Find where the given text appears and provide that cell's center as (x, y) coordinate. 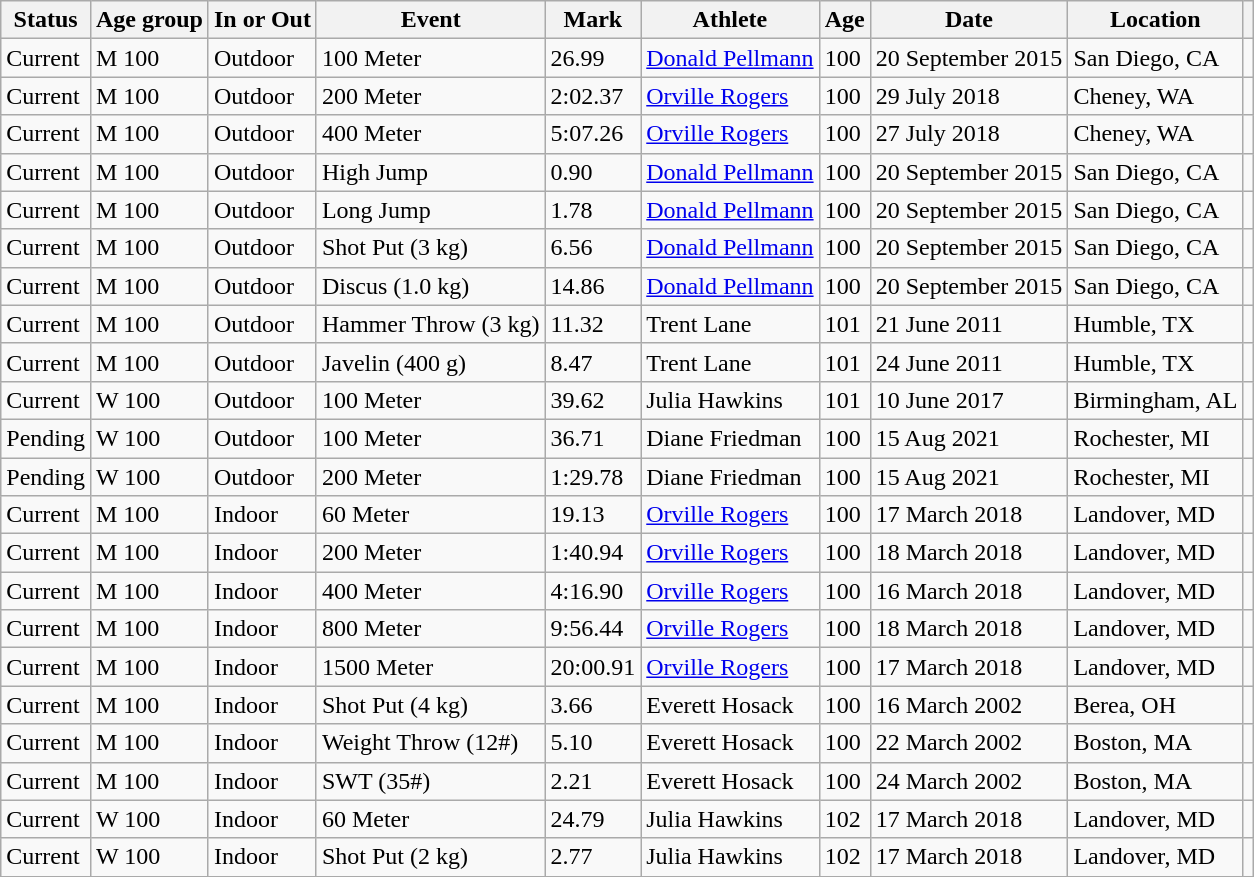
4:16.90 (593, 591)
3.66 (593, 705)
24.79 (593, 819)
11.32 (593, 324)
26.99 (593, 58)
Shot Put (4 kg) (430, 705)
Weight Throw (12#) (430, 743)
Mark (593, 20)
Hammer Throw (3 kg) (430, 324)
14.86 (593, 286)
20:00.91 (593, 667)
39.62 (593, 400)
6.56 (593, 248)
Location (1156, 20)
29 July 2018 (969, 96)
2.21 (593, 781)
Event (430, 20)
In or Out (262, 20)
9:56.44 (593, 629)
16 March 2002 (969, 705)
Berea, OH (1156, 705)
36.71 (593, 438)
8.47 (593, 362)
Shot Put (2 kg) (430, 857)
5:07.26 (593, 134)
24 March 2002 (969, 781)
Date (969, 20)
High Jump (430, 172)
1:29.78 (593, 477)
Age (844, 20)
1.78 (593, 210)
800 Meter (430, 629)
Age group (149, 20)
Athlete (730, 20)
Long Jump (430, 210)
0.90 (593, 172)
Shot Put (3 kg) (430, 248)
Birmingham, AL (1156, 400)
2.77 (593, 857)
1500 Meter (430, 667)
1:40.94 (593, 553)
Javelin (400 g) (430, 362)
SWT (35#) (430, 781)
27 July 2018 (969, 134)
24 June 2011 (969, 362)
16 March 2018 (969, 591)
2:02.37 (593, 96)
Discus (1.0 kg) (430, 286)
22 March 2002 (969, 743)
5.10 (593, 743)
19.13 (593, 515)
10 June 2017 (969, 400)
Status (46, 20)
21 June 2011 (969, 324)
